Output the [x, y] coordinate of the center of the cell containing the given text.  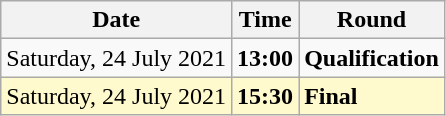
15:30 [266, 96]
Time [266, 20]
Round [372, 20]
Final [372, 96]
Qualification [372, 58]
Date [116, 20]
13:00 [266, 58]
